Find where the given text appears and provide that cell's center as (X, Y) coordinate. 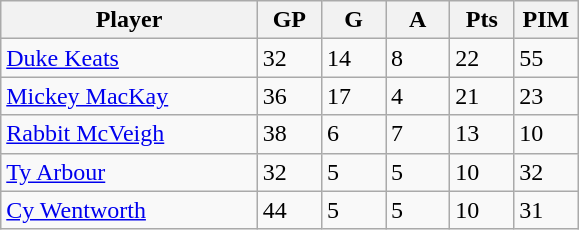
Ty Arbour (130, 172)
13 (482, 134)
Rabbit McVeigh (130, 134)
Pts (482, 20)
6 (353, 134)
Mickey MacKay (130, 96)
8 (418, 58)
PIM (546, 20)
Duke Keats (130, 58)
A (418, 20)
G (353, 20)
GP (289, 20)
44 (289, 210)
23 (546, 96)
17 (353, 96)
14 (353, 58)
31 (546, 210)
7 (418, 134)
36 (289, 96)
21 (482, 96)
Player (130, 20)
Cy Wentworth (130, 210)
38 (289, 134)
55 (546, 58)
4 (418, 96)
22 (482, 58)
